Return the [X, Y] coordinate for the center point of the cell that contains the specified text.  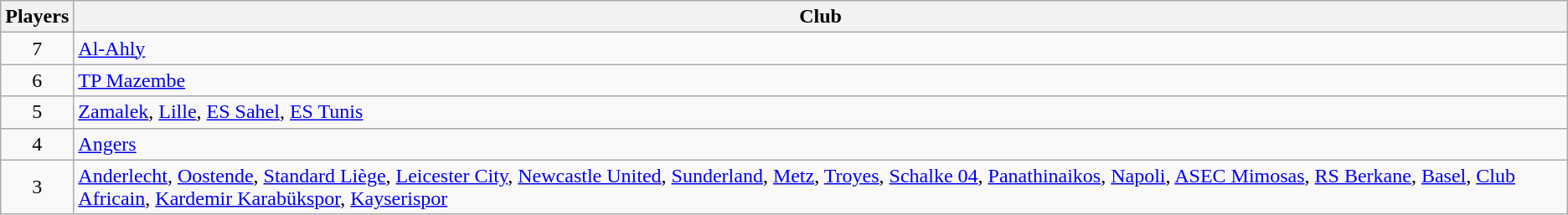
Players [37, 17]
Al-Ahly [821, 49]
5 [37, 112]
Angers [821, 144]
4 [37, 144]
6 [37, 80]
Club [821, 17]
Zamalek, Lille, ES Sahel, ES Tunis [821, 112]
3 [37, 187]
TP Mazembe [821, 80]
7 [37, 49]
